From the cell containing the given text, extract its center point as (X, Y) coordinate. 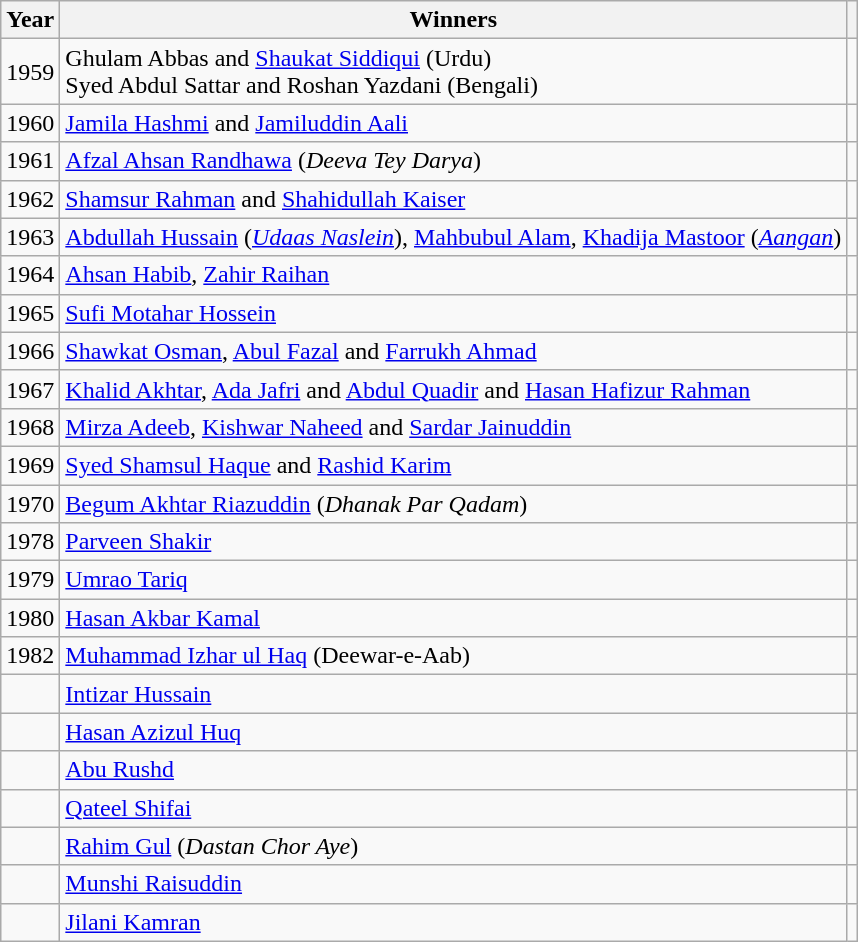
Qateel Shifai (454, 808)
1966 (30, 351)
1959 (30, 72)
Ahsan Habib, Zahir Raihan (454, 275)
1964 (30, 275)
Mirza Adeeb, Kishwar Naheed and Sardar Jainuddin (454, 427)
Jamila Hashmi and Jamiluddin Aali (454, 123)
Shawkat Osman, Abul Fazal and Farrukh Ahmad (454, 351)
1963 (30, 237)
Muhammad Izhar ul Haq (Deewar-e-Aab) (454, 656)
Begum Akhtar Riazuddin (Dhanak Par Qadam) (454, 503)
1962 (30, 199)
1965 (30, 313)
Afzal Ahsan Randhawa (Deeva Tey Darya) (454, 161)
1968 (30, 427)
1970 (30, 503)
Intizar Hussain (454, 694)
1978 (30, 542)
Hasan Azizul Huq (454, 732)
Jilani Kamran (454, 922)
Khalid Akhtar, Ada Jafri and Abdul Quadir and Hasan Hafizur Rahman (454, 389)
1980 (30, 618)
Year (30, 20)
Ghulam Abbas and Shaukat Siddiqui (Urdu)Syed Abdul Sattar and Roshan Yazdani (Bengali) (454, 72)
Sufi Motahar Hossein (454, 313)
Syed Shamsul Haque and Rashid Karim (454, 465)
1979 (30, 580)
1969 (30, 465)
Rahim Gul (Dastan Chor Aye) (454, 846)
1967 (30, 389)
Munshi Raisuddin (454, 884)
Abdullah Hussain (Udaas Naslein), Mahbubul Alam, Khadija Mastoor (Aangan) (454, 237)
Abu Rushd (454, 770)
Umrao Tariq (454, 580)
Winners (454, 20)
1982 (30, 656)
1960 (30, 123)
Parveen Shakir (454, 542)
1961 (30, 161)
Shamsur Rahman and Shahidullah Kaiser (454, 199)
Hasan Akbar Kamal (454, 618)
